Determine the (x, y) coordinate at the center of the cell enclosing the given text.  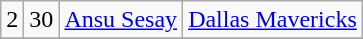
Dallas Mavericks (273, 20)
2 (12, 20)
30 (42, 20)
Ansu Sesay (121, 20)
